Output the [X, Y] coordinate of the center of the cell containing the given text.  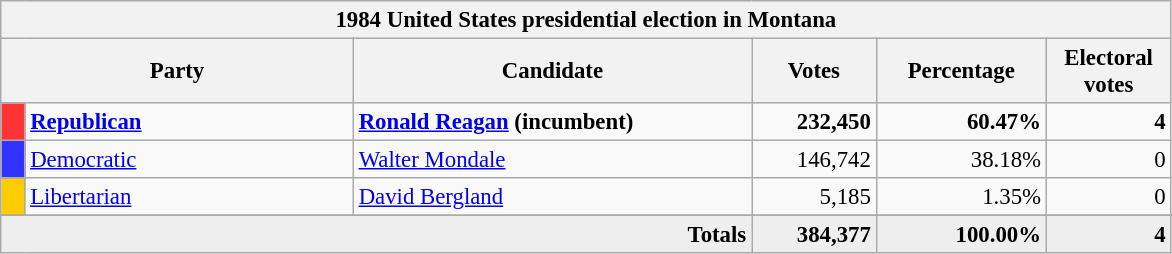
Electoral votes [1108, 72]
Democratic [189, 160]
38.18% [961, 160]
5,185 [814, 197]
David Bergland [552, 197]
146,742 [814, 160]
Walter Mondale [552, 160]
Totals [376, 235]
Party [178, 72]
60.47% [961, 122]
Republican [189, 122]
Candidate [552, 72]
Votes [814, 72]
232,450 [814, 122]
Libertarian [189, 197]
1984 United States presidential election in Montana [586, 20]
Percentage [961, 72]
Ronald Reagan (incumbent) [552, 122]
100.00% [961, 235]
1.35% [961, 197]
384,377 [814, 235]
